Output the (X, Y) coordinate of the center of the cell containing the given text.  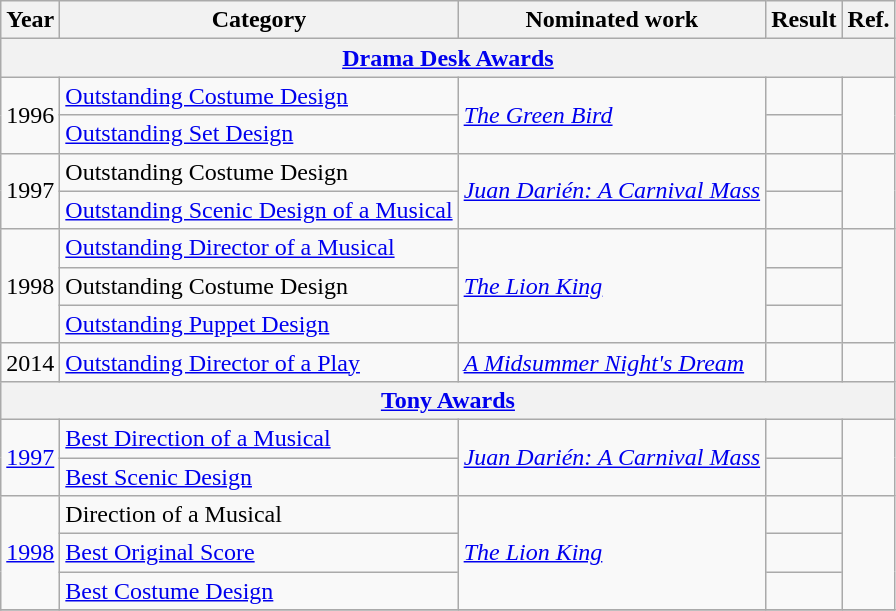
Direction of a Musical (259, 515)
The Green Bird (612, 115)
Tony Awards (448, 400)
Best Original Score (259, 553)
2014 (30, 362)
A Midsummer Night's Dream (612, 362)
Best Scenic Design (259, 477)
Outstanding Director of a Musical (259, 248)
1996 (30, 115)
Best Direction of a Musical (259, 438)
Outstanding Puppet Design (259, 324)
Outstanding Scenic Design of a Musical (259, 210)
Nominated work (612, 20)
Outstanding Director of a Play (259, 362)
Ref. (868, 20)
Best Costume Design (259, 591)
Drama Desk Awards (448, 58)
Result (804, 20)
Category (259, 20)
Year (30, 20)
Outstanding Set Design (259, 134)
